Return [x, y] of the center of cell containing provided text 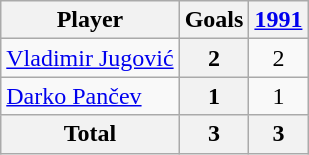
Darko Pančev [90, 96]
1991 [278, 20]
Total [90, 134]
Player [90, 20]
Goals [214, 20]
Vladimir Jugović [90, 58]
